Provide the [X, Y] coordinate of the cell's center where the given text is located.  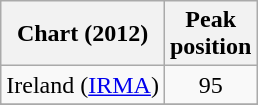
Ireland (IRMA) [83, 85]
Peakposition [210, 34]
Chart (2012) [83, 34]
95 [210, 85]
